Detect which cell encompasses the target text, then output its (x, y) center coordinate. 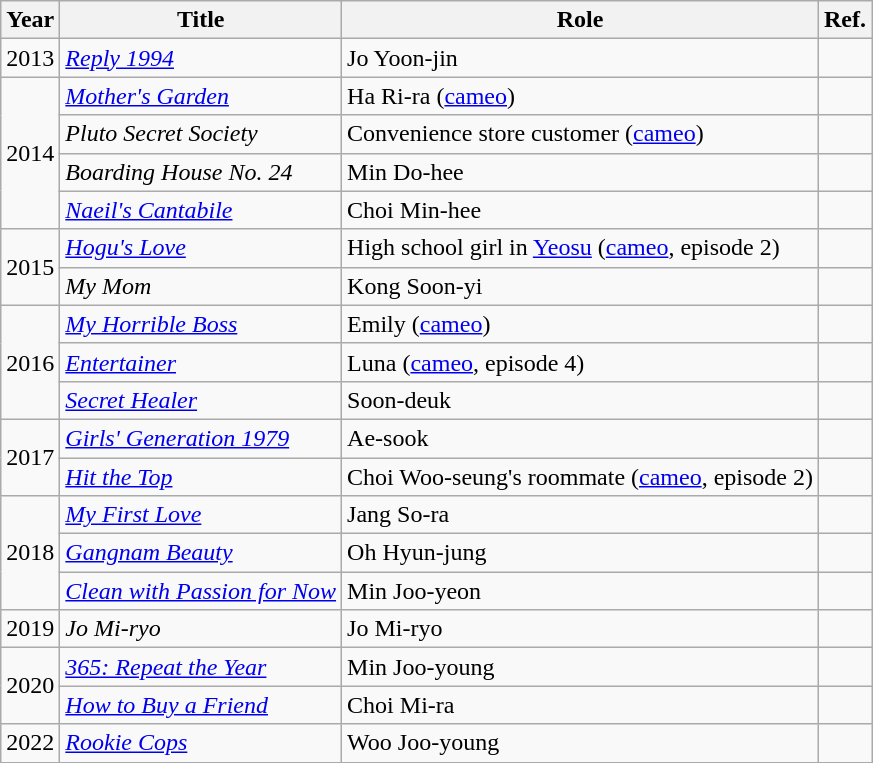
2020 (30, 686)
Year (30, 20)
Boarding House No. 24 (201, 172)
2016 (30, 362)
Ae-sook (580, 438)
Hit the Top (201, 477)
2019 (30, 629)
Emily (cameo) (580, 324)
My Mom (201, 286)
Min Do-hee (580, 172)
Mother's Garden (201, 96)
Jo Yoon-jin (580, 58)
365: Repeat the Year (201, 667)
Reply 1994 (201, 58)
2017 (30, 457)
Title (201, 20)
2015 (30, 267)
Gangnam Beauty (201, 553)
Pluto Secret Society (201, 134)
Kong Soon-yi (580, 286)
Min Joo-yeon (580, 591)
2013 (30, 58)
Jang So-ra (580, 515)
2014 (30, 153)
Luna (cameo, episode 4) (580, 362)
Secret Healer (201, 400)
Soon-deuk (580, 400)
Choi Mi-ra (580, 705)
Choi Woo-seung's roommate (cameo, episode 2) (580, 477)
Ref. (844, 20)
Min Joo-young (580, 667)
Ha Ri-ra (cameo) (580, 96)
2022 (30, 743)
Hogu's Love (201, 248)
Girls' Generation 1979 (201, 438)
Naeil's Cantabile (201, 210)
Clean with Passion for Now (201, 591)
Choi Min-hee (580, 210)
Role (580, 20)
Oh Hyun-jung (580, 553)
Entertainer (201, 362)
2018 (30, 553)
Rookie Cops (201, 743)
My First Love (201, 515)
Convenience store customer (cameo) (580, 134)
How to Buy a Friend (201, 705)
High school girl in Yeosu (cameo, episode 2) (580, 248)
My Horrible Boss (201, 324)
Woo Joo-young (580, 743)
